Extract the [x, y] coordinate from the center of the cell holding the provided text.  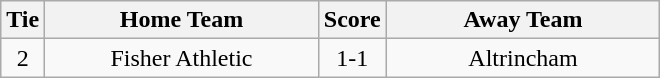
2 [23, 58]
Score [352, 20]
Away Team [523, 20]
1-1 [352, 58]
Altrincham [523, 58]
Tie [23, 20]
Home Team [182, 20]
Fisher Athletic [182, 58]
